Provide the [X, Y] coordinate of the cell's center where the given text is located.  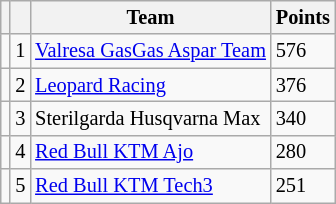
340 [303, 118]
576 [303, 51]
251 [303, 186]
Sterilgarda Husqvarna Max [150, 118]
280 [303, 152]
5 [20, 186]
4 [20, 152]
Points [303, 17]
Team [150, 17]
Valresa GasGas Aspar Team [150, 51]
Red Bull KTM Ajo [150, 152]
376 [303, 85]
Red Bull KTM Tech3 [150, 186]
2 [20, 85]
3 [20, 118]
Leopard Racing [150, 85]
1 [20, 51]
